Find where the given text appears and provide that cell's center as [X, Y] coordinate. 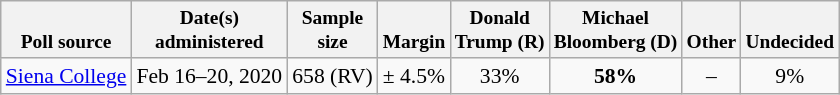
Undecided [790, 30]
± 4.5% [414, 76]
Siena College [66, 76]
Poll source [66, 30]
MichaelBloomberg (D) [616, 30]
658 (RV) [332, 76]
Date(s)administered [209, 30]
9% [790, 76]
Margin [414, 30]
33% [500, 76]
Other [712, 30]
Samplesize [332, 30]
58% [616, 76]
Feb 16–20, 2020 [209, 76]
– [712, 76]
DonaldTrump (R) [500, 30]
